Detect which cell encompasses the target text, then output its (X, Y) center coordinate. 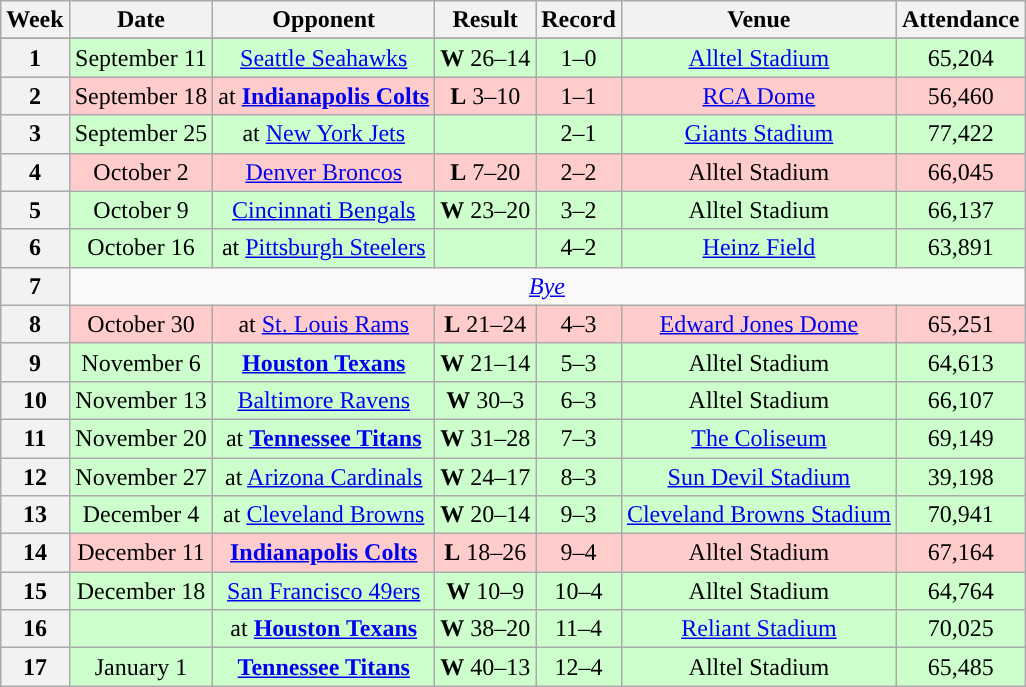
11–4 (579, 629)
16 (35, 629)
Venue (758, 20)
3–2 (579, 210)
Result (486, 20)
39,198 (960, 477)
4–3 (579, 324)
4 (35, 172)
San Francisco 49ers (324, 591)
10 (35, 400)
Reliant Stadium (758, 629)
Cleveland Browns Stadium (758, 515)
Giants Stadium (758, 134)
Sun Devil Stadium (758, 477)
W 20–14 (486, 515)
6–3 (579, 400)
at Arizona Cardinals (324, 477)
70,025 (960, 629)
Denver Broncos (324, 172)
2–2 (579, 172)
November 20 (141, 438)
Baltimore Ravens (324, 400)
8–3 (579, 477)
W 31–28 (486, 438)
Week (35, 20)
W 26–14 (486, 58)
7 (35, 286)
L 18–26 (486, 553)
5 (35, 210)
December 4 (141, 515)
Record (579, 20)
October 2 (141, 172)
9–4 (579, 553)
at New York Jets (324, 134)
5–3 (579, 362)
7–3 (579, 438)
L 7–20 (486, 172)
September 18 (141, 96)
December 11 (141, 553)
at St. Louis Rams (324, 324)
66,137 (960, 210)
66,107 (960, 400)
1–1 (579, 96)
Houston Texans (324, 362)
14 (35, 553)
Attendance (960, 20)
W 23–20 (486, 210)
January 1 (141, 667)
Edward Jones Dome (758, 324)
Date (141, 20)
70,941 (960, 515)
November 13 (141, 400)
December 18 (141, 591)
September 25 (141, 134)
64,764 (960, 591)
November 27 (141, 477)
at Cleveland Browns (324, 515)
8 (35, 324)
Tennessee Titans (324, 667)
November 6 (141, 362)
RCA Dome (758, 96)
W 38–20 (486, 629)
at Tennessee Titans (324, 438)
15 (35, 591)
10–4 (579, 591)
12 (35, 477)
17 (35, 667)
Heinz Field (758, 248)
4–2 (579, 248)
64,613 (960, 362)
L 3–10 (486, 96)
65,204 (960, 58)
at Indianapolis Colts (324, 96)
6 (35, 248)
The Coliseum (758, 438)
77,422 (960, 134)
Opponent (324, 20)
Cincinnati Bengals (324, 210)
65,485 (960, 667)
1 (35, 58)
W 21–14 (486, 362)
3 (35, 134)
65,251 (960, 324)
2–1 (579, 134)
at Houston Texans (324, 629)
W 10–9 (486, 591)
2 (35, 96)
W 30–3 (486, 400)
11 (35, 438)
9 (35, 362)
9–3 (579, 515)
66,045 (960, 172)
October 30 (141, 324)
W 24–17 (486, 477)
L 21–24 (486, 324)
69,149 (960, 438)
at Pittsburgh Steelers (324, 248)
12–4 (579, 667)
67,164 (960, 553)
56,460 (960, 96)
63,891 (960, 248)
Bye (547, 286)
W 40–13 (486, 667)
October 16 (141, 248)
1–0 (579, 58)
September 11 (141, 58)
13 (35, 515)
Seattle Seahawks (324, 58)
Indianapolis Colts (324, 553)
October 9 (141, 210)
